Search for the cell housing the specified text and yield its (x, y) center coordinate. 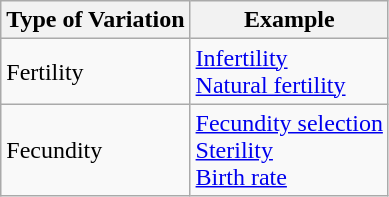
Fecundity (96, 150)
Fecundity selectionSterilityBirth rate (289, 150)
Example (289, 20)
Type of Variation (96, 20)
Fertility (96, 72)
InfertilityNatural fertility (289, 72)
